Find where the given text appears and provide that cell's center as (X, Y) coordinate. 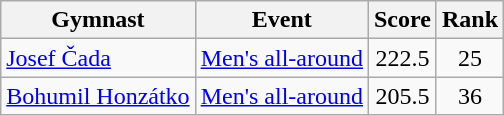
Event (282, 20)
Bohumil Honzátko (98, 96)
25 (470, 58)
Rank (470, 20)
Josef Čada (98, 58)
Gymnast (98, 20)
205.5 (402, 96)
36 (470, 96)
Score (402, 20)
222.5 (402, 58)
